Return the (X, Y) coordinate for the center point of the cell that contains the specified text.  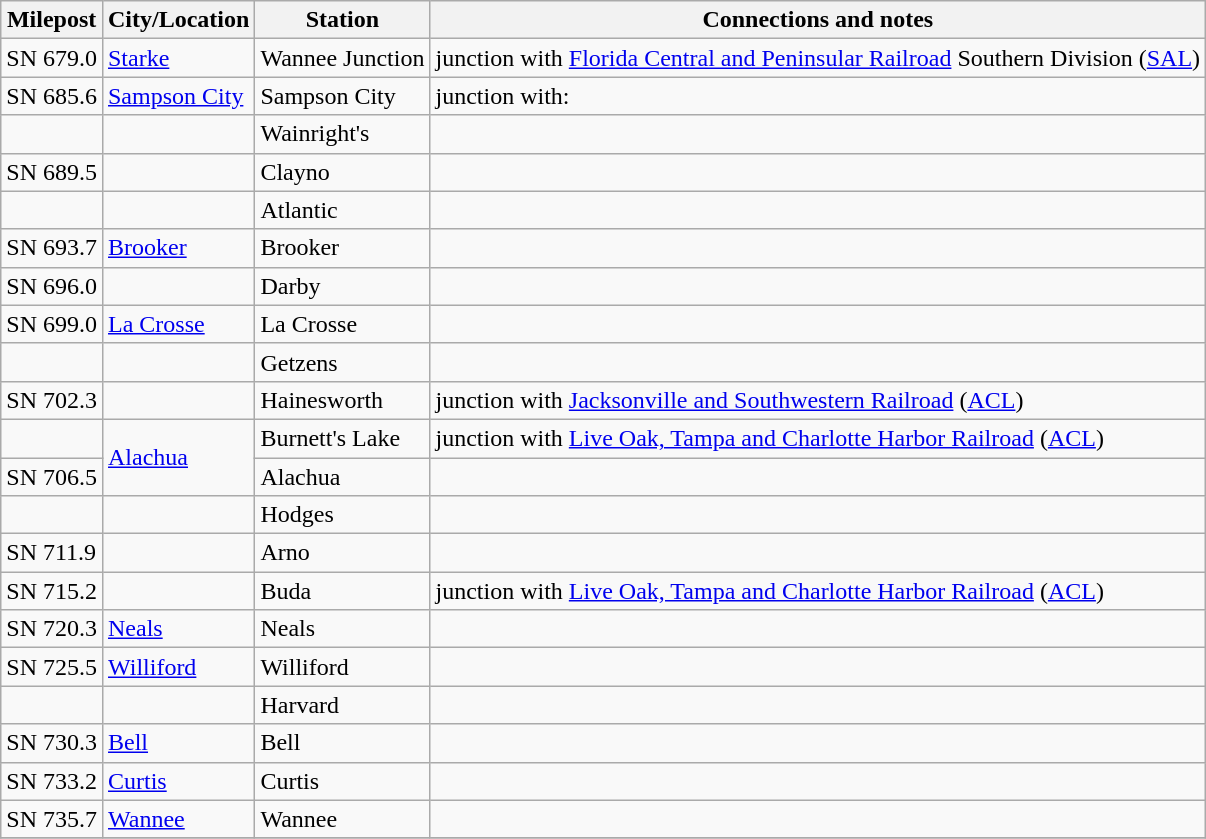
SN 730.3 (52, 743)
SN 696.0 (52, 286)
SN 685.6 (52, 96)
Wannee Junction (342, 58)
SN 689.5 (52, 172)
Harvard (342, 705)
Arno (342, 553)
SN 720.3 (52, 629)
SN 679.0 (52, 58)
Burnett's Lake (342, 438)
SN 706.5 (52, 477)
SN 733.2 (52, 781)
junction with Florida Central and Peninsular Railroad Southern Division (SAL) (818, 58)
Hainesworth (342, 400)
Connections and notes (818, 20)
Darby (342, 286)
SN 693.7 (52, 248)
SN 735.7 (52, 819)
junction with Jacksonville and Southwestern Railroad (ACL) (818, 400)
Hodges (342, 515)
Station (342, 20)
SN 699.0 (52, 324)
junction with: (818, 96)
SN 702.3 (52, 400)
SN 715.2 (52, 591)
City/Location (178, 20)
Buda (342, 591)
SN 725.5 (52, 667)
Milepost (52, 20)
Wainright's (342, 134)
Getzens (342, 362)
Atlantic (342, 210)
Starke (178, 58)
Clayno (342, 172)
SN 711.9 (52, 553)
